Capture the cell that displays the provided text and extract its (x, y) central coordinate. 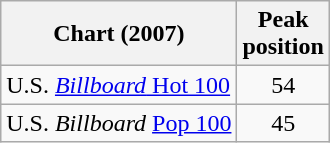
Chart (2007) (119, 34)
45 (283, 123)
U.S. Billboard Pop 100 (119, 123)
U.S. Billboard Hot 100 (119, 85)
Peakposition (283, 34)
54 (283, 85)
